Detect which cell encompasses the target text, then output its (X, Y) center coordinate. 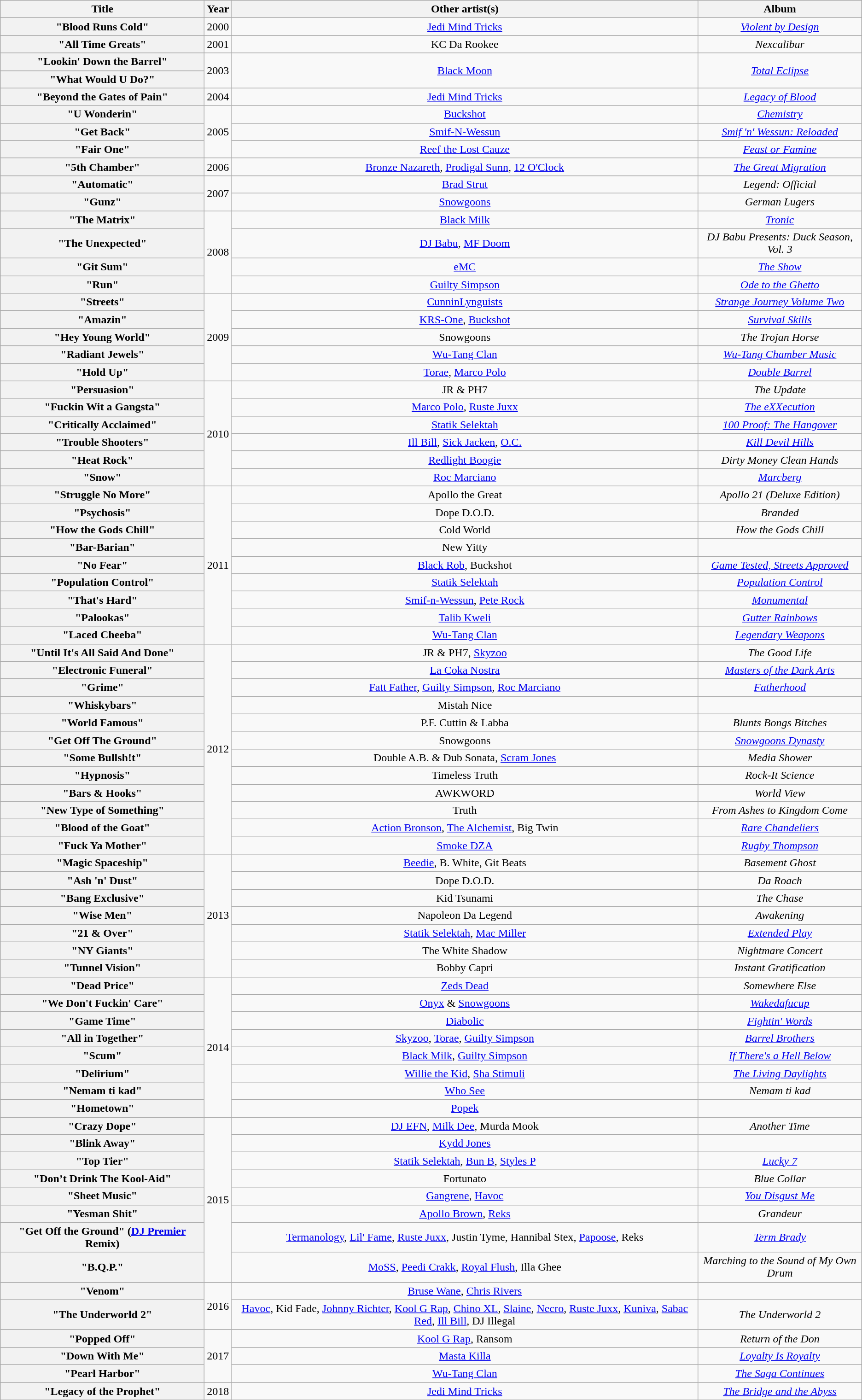
"World Famous" (102, 723)
Bobby Capri (465, 968)
2015 (218, 1200)
"Blood Runs Cold" (102, 27)
Blunts Bongs Bitches (780, 723)
"Electronic Funeral" (102, 670)
The Underworld 2 (780, 1314)
JR & PH7 (465, 390)
Basement Ghost (780, 863)
"Ash 'n' Dust" (102, 881)
Fatt Father, Guilty Simpson, Roc Marciano (465, 688)
"NY Giants" (102, 951)
Black Milk, Guilty Simpson (465, 1056)
"What Would U Do?" (102, 79)
2016 (218, 1306)
Willie the Kid, Sha Stimuli (465, 1073)
2010 (218, 433)
Return of the Don (780, 1338)
Redlight Boogie (465, 460)
Popek (465, 1108)
Smif 'n' Wessun: Reloaded (780, 132)
The Update (780, 390)
"Don’t Drink The Kool-Aid" (102, 1178)
New Yitty (465, 548)
"Fuckin Wit a Gangsta" (102, 407)
"No Fear" (102, 565)
CunninLynguists (465, 302)
"New Type of Something" (102, 811)
2011 (218, 565)
Kill Devil Hills (780, 442)
Blue Collar (780, 1178)
2004 (218, 97)
Dirty Money Clean Hands (780, 460)
"Bang Exclusive" (102, 898)
Fatherhood (780, 688)
"Blink Away" (102, 1143)
2008 (218, 252)
Grandeur (780, 1213)
"Hypnosis" (102, 775)
Instant Gratification (780, 968)
Masters of the Dark Arts (780, 670)
"Magic Spaceship" (102, 863)
"Venom" (102, 1291)
The eXXecution (780, 407)
Havoc, Kid Fade, Johnny Richter, Kool G Rap, Chino XL, Slaine, Necro, Ruste Juxx, Kuniva, Sabac Red, Ill Bill, DJ Illegal (465, 1314)
Apollo 21 (Deluxe Edition) (780, 495)
2003 (218, 70)
2005 (218, 132)
Survival Skills (780, 320)
"Legacy of the Prophet" (102, 1391)
Action Bronson, The Alchemist, Big Twin (465, 828)
Fortunato (465, 1178)
"Tunnel Vision" (102, 968)
Smif-n-Wessun, Pete Rock (465, 600)
"Yesman Shit" (102, 1213)
You Disgust Me (780, 1196)
"Get Off the Ground" (DJ Premier Remix) (102, 1237)
German Lugers (780, 202)
"U Wonderin" (102, 114)
Bronze Nazareth, Prodigal Sunn, 12 O'Clock (465, 167)
The Bridge and the Abyss (780, 1391)
Rock-It Science (780, 775)
"Wise Men" (102, 916)
Truth (465, 811)
The Trojan Horse (780, 337)
World View (780, 793)
eMC (465, 267)
Population Control (780, 583)
"Fair One" (102, 149)
"Lookin' Down the Barrel" (102, 62)
Marco Polo, Ruste Juxx (465, 407)
"Some Bullsh!t" (102, 758)
"21 & Over" (102, 933)
How the Gods Chill (780, 530)
Smoke DZA (465, 846)
"Pearl Harbor" (102, 1373)
"The Unexpected" (102, 243)
Wu-Tang Chamber Music (780, 355)
"Amazin" (102, 320)
Double Barrel (780, 372)
Legacy of Blood (780, 97)
"B.Q.P." (102, 1267)
"That's Hard" (102, 600)
"Persuasion" (102, 390)
"Population Control" (102, 583)
Marching to the Sound of My Own Drum (780, 1267)
Gangrene, Havoc (465, 1196)
Awakening (780, 916)
Barrel Brothers (780, 1038)
"All in Together" (102, 1038)
"Bars & Hooks" (102, 793)
Monumental (780, 600)
"Hold Up" (102, 372)
Buckshot (465, 114)
Roc Marciano (465, 477)
P.F. Cuttin & Labba (465, 723)
Ode to the Ghetto (780, 285)
KRS-One, Buckshot (465, 320)
Lucky 7 (780, 1161)
AWKWORD (465, 793)
Nemam ti kad (780, 1091)
DJ Babu, MF Doom (465, 243)
Nightmare Concert (780, 951)
The White Shadow (465, 951)
"Streets" (102, 302)
Total Eclipse (780, 70)
2007 (218, 193)
Black Rob, Buckshot (465, 565)
2012 (218, 749)
Term Brady (780, 1237)
Rare Chandeliers (780, 828)
"5th Chamber" (102, 167)
"Bar-Barian" (102, 548)
Violent by Design (780, 27)
Black Milk (465, 220)
"Popped Off" (102, 1338)
Nexcalibur (780, 44)
The Chase (780, 898)
"How the Gods Chill" (102, 530)
"Down With Me" (102, 1356)
Who See (465, 1091)
Brad Strut (465, 184)
Torae, Marco Polo (465, 372)
Mistah Nice (465, 705)
"Crazy Dope" (102, 1126)
Black Moon (465, 70)
Chemistry (780, 114)
"Get Off The Ground" (102, 740)
The Saga Continues (780, 1373)
Year (218, 9)
Cold World (465, 530)
Legendary Weapons (780, 635)
"Struggle No More" (102, 495)
KC Da Rookee (465, 44)
Feast or Famine (780, 149)
Kool G Rap, Ransom (465, 1338)
"Grime" (102, 688)
"The Underworld 2" (102, 1314)
Game Tested, Streets Approved (780, 565)
Media Shower (780, 758)
Kydd Jones (465, 1143)
Kid Tsunami (465, 898)
Rugby Thompson (780, 846)
2000 (218, 27)
DJ EFN, Milk Dee, Murda Mook (465, 1126)
Reef the Lost Cauze (465, 149)
Apollo Brown, Reks (465, 1213)
"Fuck Ya Mother" (102, 846)
Legend: Official (780, 184)
From Ashes to Kingdom Come (780, 811)
"Automatic" (102, 184)
"Critically Acclaimed" (102, 425)
Other artist(s) (465, 9)
Tronic (780, 220)
"Gunz" (102, 202)
"Scum" (102, 1056)
"Psychosis" (102, 513)
Termanology, Lil' Fame, Ruste Juxx, Justin Tyme, Hannibal Stex, Papoose, Reks (465, 1237)
"Snow" (102, 477)
La Coka Nostra (465, 670)
"Whiskybars" (102, 705)
Branded (780, 513)
"Git Sum" (102, 267)
Title (102, 9)
Onyx & Snowgoons (465, 1003)
2017 (218, 1356)
2009 (218, 337)
Napoleon Da Legend (465, 916)
The Good Life (780, 653)
"Delirium" (102, 1073)
2006 (218, 167)
"Laced Cheeba" (102, 635)
100 Proof: The Hangover (780, 425)
"We Don't Fuckin' Care" (102, 1003)
The Great Migration (780, 167)
"Trouble Shooters" (102, 442)
Skyzoo, Torae, Guilty Simpson (465, 1038)
"Sheet Music" (102, 1196)
JR & PH7, Skyzoo (465, 653)
Statik Selektah, Mac Miller (465, 933)
Guilty Simpson (465, 285)
Wakedafucup (780, 1003)
The Living Daylights (780, 1073)
"Dead Price" (102, 986)
Da Roach (780, 881)
Double A.B. & Dub Sonata, Scram Jones (465, 758)
Snowgoons Dynasty (780, 740)
Apollo the Great (465, 495)
Masta Killa (465, 1356)
"Run" (102, 285)
2014 (218, 1047)
"Beyond the Gates of Pain" (102, 97)
"Hometown" (102, 1108)
"Blood of the Goat" (102, 828)
2001 (218, 44)
"Heat Rock" (102, 460)
"Get Back" (102, 132)
Talib Kweli (465, 618)
Extended Play (780, 933)
2018 (218, 1391)
"The Matrix" (102, 220)
Smif-N-Wessun (465, 132)
Ill Bill, Sick Jacken, O.C. (465, 442)
If There's a Hell Below (780, 1056)
Somewhere Else (780, 986)
Marcberg (780, 477)
Beedie, B. White, Git Beats (465, 863)
"Hey Young World" (102, 337)
"Top Tier" (102, 1161)
Loyalty Is Royalty (780, 1356)
Zeds Dead (465, 986)
"Nemam ti kad" (102, 1091)
Another Time (780, 1126)
"Until It's All Said And Done" (102, 653)
Timeless Truth (465, 775)
Gutter Rainbows (780, 618)
"All Time Greats" (102, 44)
Album (780, 9)
"Radiant Jewels" (102, 355)
DJ Babu Presents: Duck Season, Vol. 3 (780, 243)
Bruse Wane, Chris Rivers (465, 1291)
The Show (780, 267)
2013 (218, 916)
"Palookas" (102, 618)
MoSS, Peedi Crakk, Royal Flush, Illa Ghee (465, 1267)
Strange Journey Volume Two (780, 302)
Statik Selektah, Bun B, Styles P (465, 1161)
Fightin' Words (780, 1021)
Diabolic (465, 1021)
"Game Time" (102, 1021)
